Scan for the cell matching the given text and deliver its [x, y] coordinate at center. 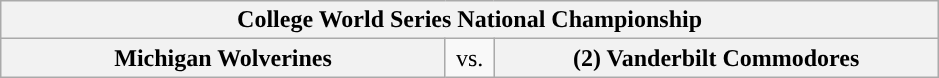
(2) Vanderbilt Commodores [716, 58]
vs. [470, 58]
Michigan Wolverines [224, 58]
College World Series National Championship [470, 20]
